Return the (X, Y) coordinate for the center point of the cell that contains the specified text.  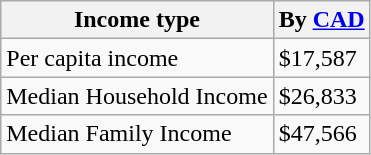
Median Household Income (137, 96)
$26,833 (322, 96)
Income type (137, 20)
$47,566 (322, 134)
By CAD (322, 20)
$17,587 (322, 58)
Median Family Income (137, 134)
Per capita income (137, 58)
